Locate the cell with the specified text and output its [X, Y] center coordinate. 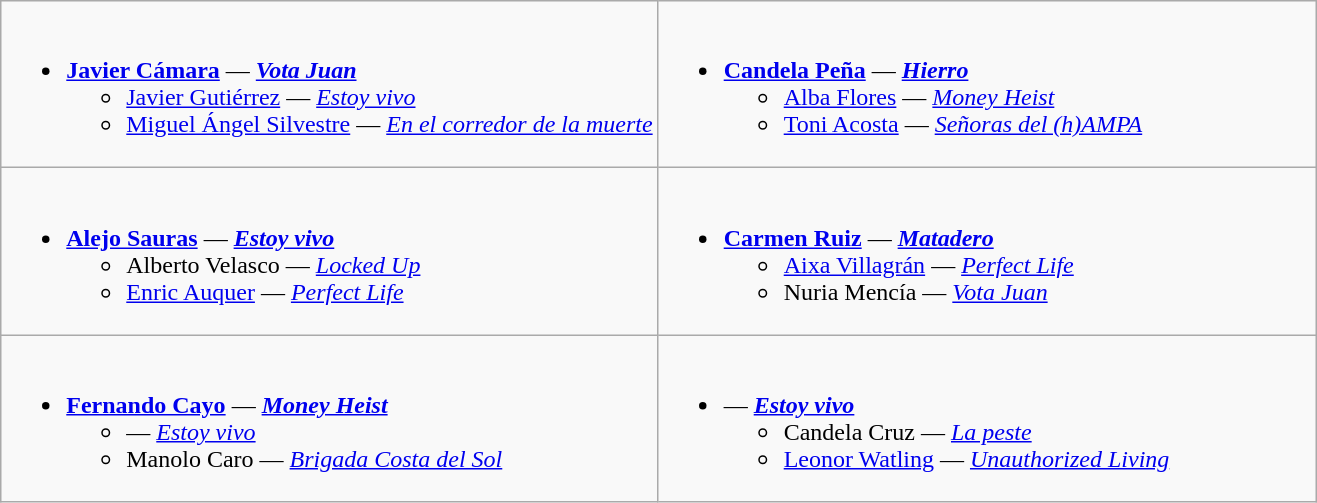
Alejo Sauras — Estoy vivoAlberto Velasco — Locked UpEnric Auquer — Perfect Life [330, 252]
Carmen Ruiz — MataderoAixa Villagrán — Perfect LifeNuria Mencía — Vota Juan [986, 252]
Fernando Cayo — Money Heist — Estoy vivoManolo Caro — Brigada Costa del Sol [330, 418]
Candela Peña — HierroAlba Flores — Money HeistToni Acosta — Señoras del (h)AMPA [986, 84]
Javier Cámara — Vota JuanJavier Gutiérrez — Estoy vivoMiguel Ángel Silvestre — En el corredor de la muerte [330, 84]
— Estoy vivoCandela Cruz — La pesteLeonor Watling — Unauthorized Living [986, 418]
